Return the [x, y] coordinate for the center point of the cell that contains the specified text.  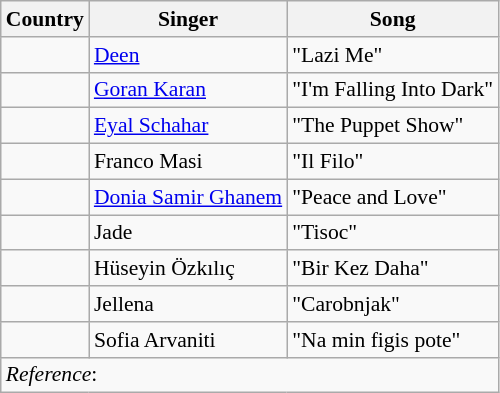
Song [392, 19]
"I'm Falling Into Dark" [392, 90]
"Lazi Me" [392, 55]
Franco Masi [188, 162]
"Peace and Love" [392, 197]
Country [45, 19]
Deen [188, 55]
Goran Karan [188, 90]
Sofia Arvaniti [188, 340]
"Il Filo" [392, 162]
Eyal Schahar [188, 126]
"Bir Kez Daha" [392, 269]
"The Puppet Show" [392, 126]
Reference: [250, 375]
Jellena [188, 304]
Singer [188, 19]
Hüseyin Özkılıç [188, 269]
"Carobnjak" [392, 304]
Donia Samir Ghanem [188, 197]
"Na min figis pote" [392, 340]
"Tisoc" [392, 233]
Jade [188, 233]
